Detect which cell encompasses the target text, then output its [x, y] center coordinate. 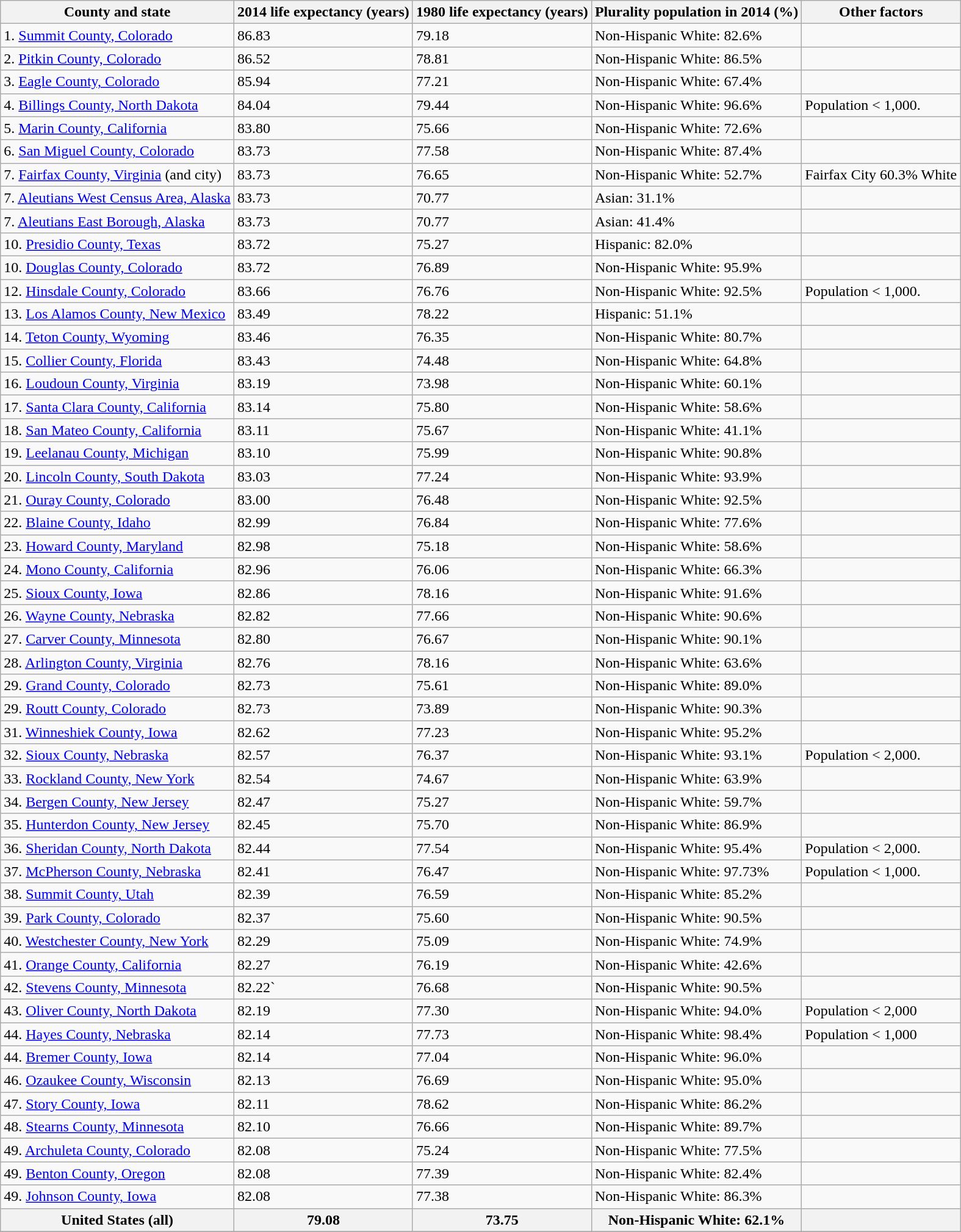
Non-Hispanic White: 86.2% [696, 1104]
83.10 [323, 453]
36. Sheridan County, North Dakota [117, 848]
6. San Miguel County, Colorado [117, 151]
Non-Hispanic White: 63.6% [696, 662]
82.99 [323, 523]
41. Orange County, California [117, 964]
86.83 [323, 35]
83.03 [323, 477]
76.37 [502, 755]
2014 life expectancy (years) [323, 12]
Non-Hispanic White: 90.3% [696, 709]
17. Santa Clara County, California [117, 407]
78.22 [502, 314]
75.66 [502, 128]
Non-Hispanic White: 77.6% [696, 523]
Non-Hispanic White: 52.7% [696, 175]
12. Hinsdale County, Colorado [117, 291]
75.61 [502, 686]
Hispanic: 82.0% [696, 244]
37. McPherson County, Nebraska [117, 871]
Non-Hispanic White: 82.6% [696, 35]
44. Hayes County, Nebraska [117, 1034]
77.23 [502, 732]
Non-Hispanic White: 41.1% [696, 430]
Non-Hispanic White: 74.9% [696, 941]
42. Stevens County, Minnesota [117, 987]
76.68 [502, 987]
Non-Hispanic White: 89.7% [696, 1127]
38. Summit County, Utah [117, 895]
16. Loudoun County, Virginia [117, 384]
75.09 [502, 941]
73.98 [502, 384]
82.57 [323, 755]
28. Arlington County, Virginia [117, 662]
Non-Hispanic White: 77.5% [696, 1150]
29. Routt County, Colorado [117, 709]
7. Fairfax County, Virginia (and city) [117, 175]
74.48 [502, 361]
73.75 [502, 1220]
77.38 [502, 1197]
25. Sioux County, Iowa [117, 593]
Non-Hispanic White: 80.7% [696, 337]
Non-Hispanic White: 62.1% [696, 1220]
31. Winneshiek County, Iowa [117, 732]
Non-Hispanic White: 60.1% [696, 384]
82.45 [323, 825]
78.62 [502, 1104]
Non-Hispanic White: 59.7% [696, 802]
Population < 1,000 [881, 1034]
United States (all) [117, 1220]
26. Wayne County, Nebraska [117, 616]
76.35 [502, 337]
79.18 [502, 35]
76.65 [502, 175]
75.80 [502, 407]
82.19 [323, 1010]
75.60 [502, 918]
39. Park County, Colorado [117, 918]
76.47 [502, 871]
Fairfax City 60.3% White [881, 175]
7. Aleutians West Census Area, Alaska [117, 198]
22. Blaine County, Idaho [117, 523]
76.67 [502, 639]
Non-Hispanic White: 86.3% [696, 1197]
82.10 [323, 1127]
3. Eagle County, Colorado [117, 82]
13. Los Alamos County, New Mexico [117, 314]
Non-Hispanic White: 91.6% [696, 593]
Non-Hispanic White: 64.8% [696, 361]
33. Rockland County, New York [117, 779]
Non-Hispanic White: 85.2% [696, 895]
Other factors [881, 12]
18. San Mateo County, California [117, 430]
76.76 [502, 291]
Non-Hispanic White: 95.0% [696, 1081]
83.49 [323, 314]
82.76 [323, 662]
73.89 [502, 709]
83.66 [323, 291]
77.73 [502, 1034]
Non-Hispanic White: 90.8% [696, 453]
75.70 [502, 825]
32. Sioux County, Nebraska [117, 755]
Non-Hispanic White: 66.3% [696, 569]
83.80 [323, 128]
Non-Hispanic White: 86.9% [696, 825]
83.43 [323, 361]
83.00 [323, 500]
24. Mono County, California [117, 569]
82.11 [323, 1104]
5. Marin County, California [117, 128]
82.86 [323, 593]
19. Leelanau County, Michigan [117, 453]
75.18 [502, 546]
Non-Hispanic White: 90.1% [696, 639]
76.89 [502, 267]
76.06 [502, 569]
82.22` [323, 987]
Asian: 41.4% [696, 221]
82.27 [323, 964]
Non-Hispanic White: 98.4% [696, 1034]
43. Oliver County, North Dakota [117, 1010]
Non-Hispanic White: 94.0% [696, 1010]
76.69 [502, 1081]
Non-Hispanic White: 95.4% [696, 848]
14. Teton County, Wyoming [117, 337]
82.62 [323, 732]
2. Pitkin County, Colorado [117, 59]
77.58 [502, 151]
76.59 [502, 895]
Non-Hispanic White: 87.4% [696, 151]
76.84 [502, 523]
82.54 [323, 779]
85.94 [323, 82]
15. Collier County, Florida [117, 361]
49. Archuleta County, Colorado [117, 1150]
Non-Hispanic White: 97.73% [696, 871]
82.39 [323, 895]
76.48 [502, 500]
82.37 [323, 918]
83.46 [323, 337]
County and state [117, 12]
77.39 [502, 1173]
7. Aleutians East Borough, Alaska [117, 221]
82.44 [323, 848]
27. Carver County, Minnesota [117, 639]
Non-Hispanic White: 82.4% [696, 1173]
Non-Hispanic White: 63.9% [696, 779]
1. Summit County, Colorado [117, 35]
Non-Hispanic White: 93.1% [696, 755]
82.96 [323, 569]
79.08 [323, 1220]
10. Douglas County, Colorado [117, 267]
79.44 [502, 105]
47. Story County, Iowa [117, 1104]
82.82 [323, 616]
77.66 [502, 616]
75.99 [502, 453]
40. Westchester County, New York [117, 941]
77.54 [502, 848]
49. Benton County, Oregon [117, 1173]
49. Johnson County, Iowa [117, 1197]
10. Presidio County, Texas [117, 244]
1980 life expectancy (years) [502, 12]
23. Howard County, Maryland [117, 546]
Non-Hispanic White: 42.6% [696, 964]
Non-Hispanic White: 93.9% [696, 477]
Non-Hispanic White: 96.6% [696, 105]
83.19 [323, 384]
76.19 [502, 964]
20. Lincoln County, South Dakota [117, 477]
82.47 [323, 802]
48. Stearns County, Minnesota [117, 1127]
82.13 [323, 1081]
86.52 [323, 59]
75.67 [502, 430]
82.80 [323, 639]
82.98 [323, 546]
Plurality population in 2014 (%) [696, 12]
82.41 [323, 871]
Non-Hispanic White: 95.9% [696, 267]
77.21 [502, 82]
Non-Hispanic White: 86.5% [696, 59]
29. Grand County, Colorado [117, 686]
74.67 [502, 779]
75.24 [502, 1150]
35. Hunterdon County, New Jersey [117, 825]
Non-Hispanic White: 95.2% [696, 732]
Non-Hispanic White: 72.6% [696, 128]
83.11 [323, 430]
Non-Hispanic White: 89.0% [696, 686]
77.04 [502, 1057]
82.29 [323, 941]
78.81 [502, 59]
44. Bremer County, Iowa [117, 1057]
Population < 2,000 [881, 1010]
46. Ozaukee County, Wisconsin [117, 1081]
21. Ouray County, Colorado [117, 500]
Non-Hispanic White: 90.6% [696, 616]
Hispanic: 51.1% [696, 314]
83.14 [323, 407]
84.04 [323, 105]
34. Bergen County, New Jersey [117, 802]
77.24 [502, 477]
Non-Hispanic White: 96.0% [696, 1057]
Non-Hispanic White: 67.4% [696, 82]
77.30 [502, 1010]
4. Billings County, North Dakota [117, 105]
76.66 [502, 1127]
Asian: 31.1% [696, 198]
